Provide the (X, Y) coordinate of the cell's center where the given text is located.  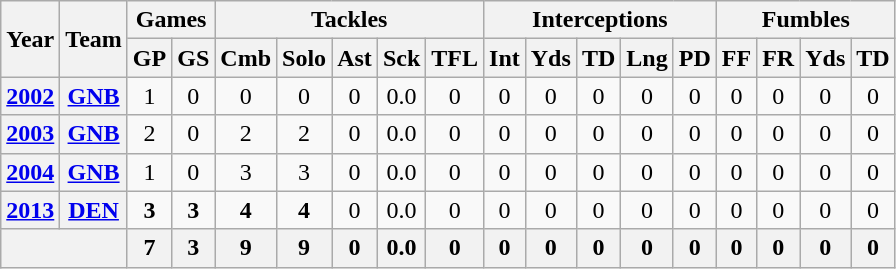
DEN (94, 210)
7 (149, 248)
Year (30, 39)
2002 (30, 96)
Tackles (350, 20)
Cmb (246, 58)
Solo (304, 58)
2003 (30, 134)
GP (149, 58)
Lng (647, 58)
TFL (455, 58)
Ast (355, 58)
Sck (401, 58)
Int (505, 58)
FF (736, 58)
Fumbles (806, 20)
Interceptions (600, 20)
Team (94, 39)
PD (694, 58)
2013 (30, 210)
Games (170, 20)
FR (778, 58)
GS (194, 58)
2004 (30, 172)
